Provide the (x, y) coordinate of the cell's center where the given text is located.  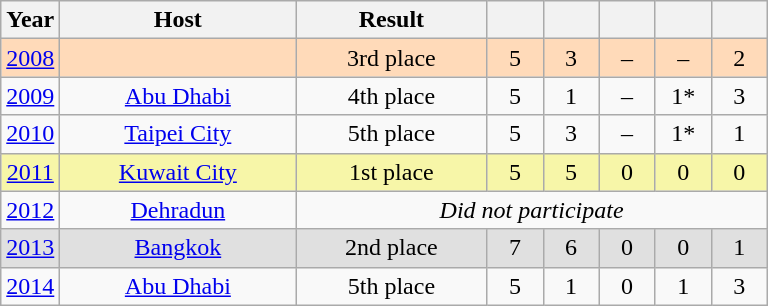
4th place (392, 96)
Kuwait City (178, 172)
Year (30, 20)
2nd place (392, 248)
2 (739, 58)
2011 (30, 172)
Taipei City (178, 134)
2013 (30, 248)
7 (515, 248)
Bangkok (178, 248)
Result (392, 20)
2014 (30, 286)
6 (571, 248)
3rd place (392, 58)
Dehradun (178, 210)
2012 (30, 210)
2008 (30, 58)
Host (178, 20)
1st place (392, 172)
2009 (30, 96)
Did not participate (532, 210)
2010 (30, 134)
